Return [x, y] of the center of cell containing provided text 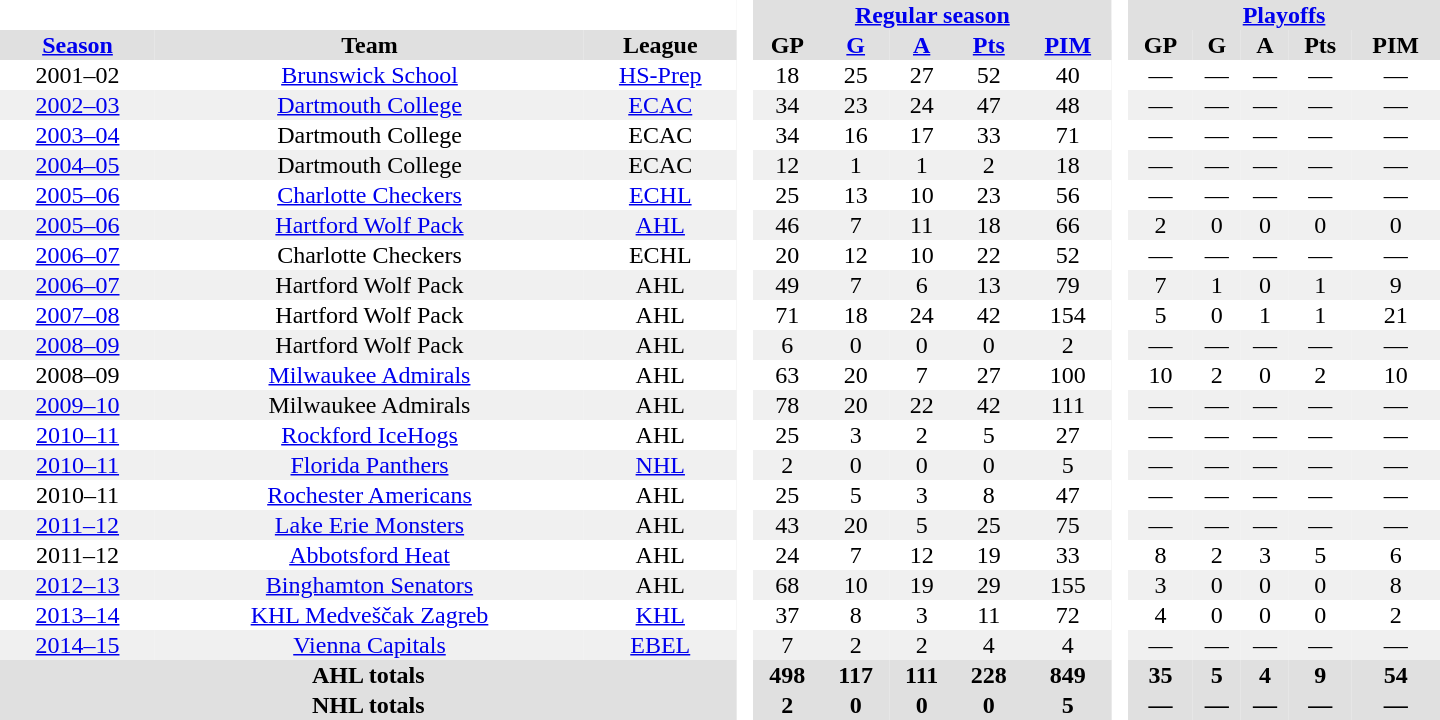
43 [788, 525]
49 [788, 285]
63 [788, 375]
NHL [660, 465]
66 [1068, 225]
2003–04 [78, 135]
Rochester Americans [370, 495]
2001–02 [78, 75]
League [660, 45]
75 [1068, 525]
17 [922, 135]
2012–13 [78, 585]
29 [988, 585]
Binghamton Senators [370, 585]
54 [1396, 675]
Florida Panthers [370, 465]
46 [788, 225]
Season [78, 45]
100 [1068, 375]
68 [788, 585]
117 [856, 675]
Abbotsford Heat [370, 555]
Lake Erie Monsters [370, 525]
NHL totals [368, 705]
79 [1068, 285]
228 [988, 675]
72 [1068, 615]
KHL [660, 615]
2014–15 [78, 645]
78 [788, 405]
498 [788, 675]
2007–08 [78, 315]
EBEL [660, 645]
154 [1068, 315]
16 [856, 135]
56 [1068, 195]
Vienna Capitals [370, 645]
35 [1160, 675]
Brunswick School [370, 75]
21 [1396, 315]
40 [1068, 75]
2013–14 [78, 615]
155 [1068, 585]
2002–03 [78, 105]
HS-Prep [660, 75]
Team [370, 45]
2004–05 [78, 165]
Regular season [932, 15]
48 [1068, 105]
849 [1068, 675]
2009–10 [78, 405]
AHL totals [368, 675]
Playoffs [1284, 15]
Rockford IceHogs [370, 435]
37 [788, 615]
KHL Medveščak Zagreb [370, 615]
